Provide the [X, Y] coordinate of the cell's center where the given text is located.  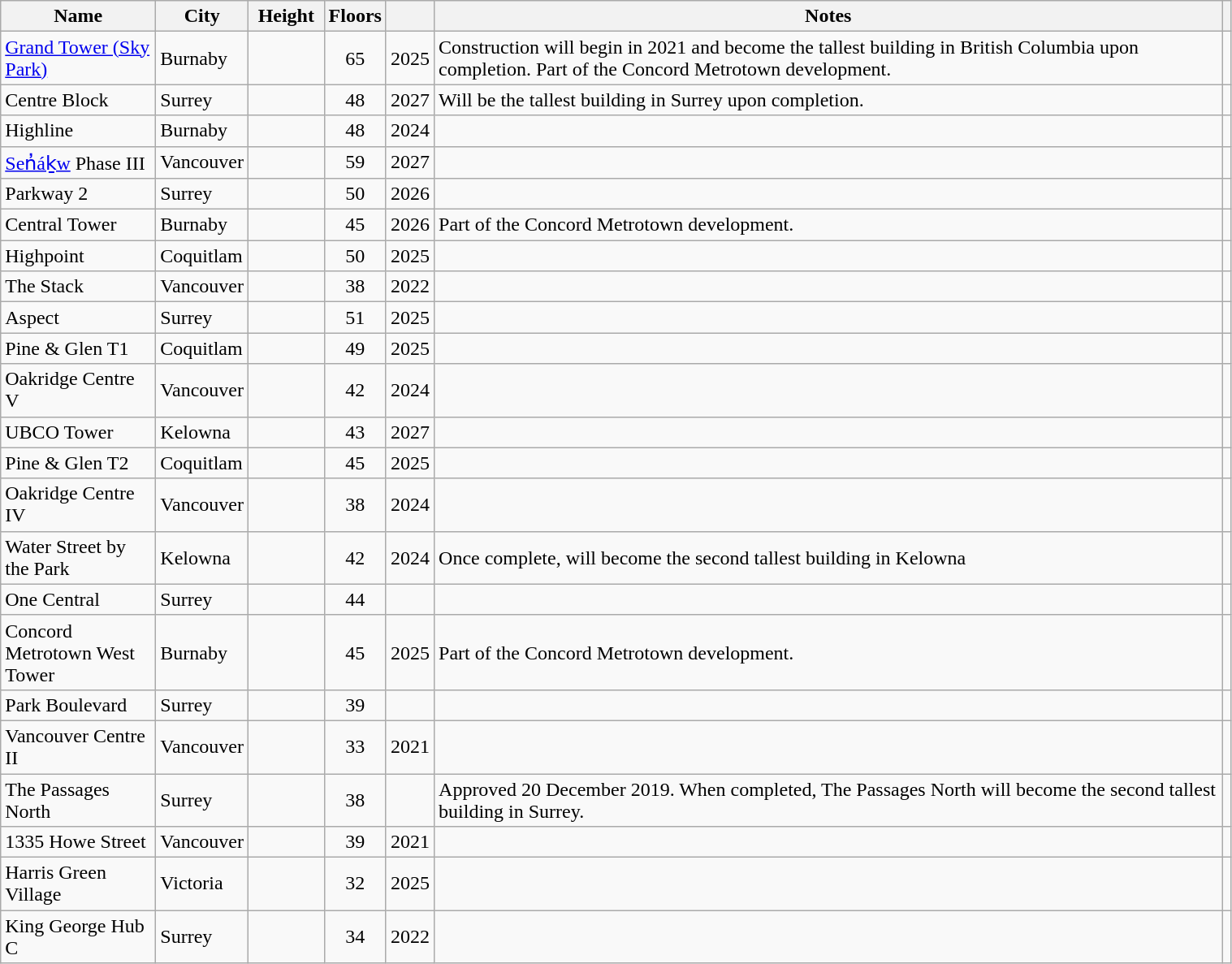
Sen̓áḵw Phase III [78, 162]
UBCO Tower [78, 432]
Harris Green Village [78, 884]
Vancouver Centre II [78, 747]
Grand Tower (Sky Park) [78, 58]
Concord Metrotown West Tower [78, 652]
Water Street by the Park [78, 557]
Highpoint [78, 256]
Approved 20 December 2019. When completed, The Passages North will become the second tallest building in Surrey. [828, 799]
Park Boulevard [78, 705]
Parkway 2 [78, 194]
King George Hub C [78, 937]
Victoria [202, 884]
51 [355, 318]
Oakridge Centre IV [78, 505]
59 [355, 162]
65 [355, 58]
Central Tower [78, 225]
1335 Howe Street [78, 842]
One Central [78, 599]
Notes [828, 16]
Floors [355, 16]
The Passages North [78, 799]
49 [355, 348]
Aspect [78, 318]
Construction will begin in 2021 and become the tallest building in British Columbia upon completion. Part of the Concord Metrotown development. [828, 58]
Name [78, 16]
Centre Block [78, 100]
32 [355, 884]
Once complete, will become the second tallest building in Kelowna [828, 557]
City [202, 16]
Pine & Glen T2 [78, 463]
34 [355, 937]
Pine & Glen T1 [78, 348]
Will be the tallest building in Surrey upon completion. [828, 100]
44 [355, 599]
33 [355, 747]
Oakridge Centre V [78, 390]
43 [355, 432]
Highline [78, 131]
Height [287, 16]
The Stack [78, 287]
